Capture the cell that displays the provided text and extract its [X, Y] central coordinate. 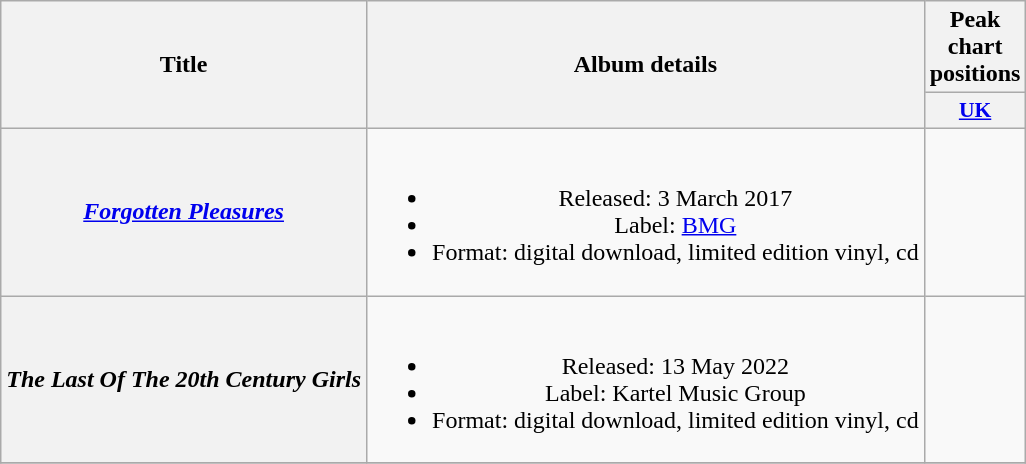
UK [975, 111]
Forgotten Pleasures [184, 212]
Album details [646, 65]
Released: 13 May 2022Label: Kartel Music GroupFormat: digital download, limited edition vinyl, cd [646, 380]
Title [184, 65]
Peak chart positions [975, 47]
Released: 3 March 2017Label: BMGFormat: digital download, limited edition vinyl, cd [646, 212]
The Last Of The 20th Century Girls [184, 380]
